Capture the cell that displays the provided text and extract its [X, Y] central coordinate. 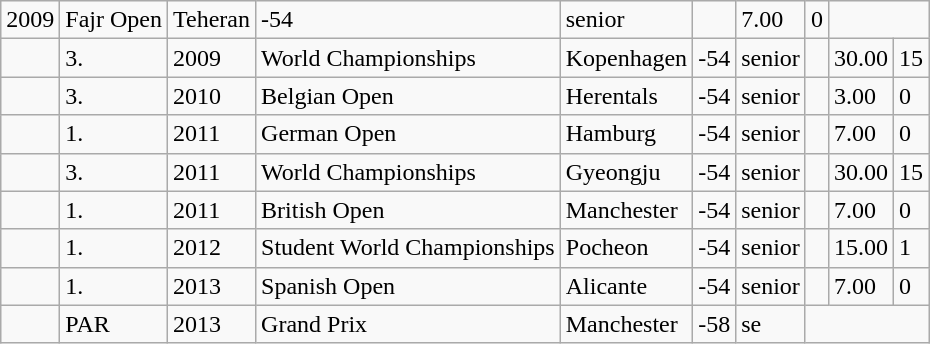
Teheran [212, 20]
Hamburg [626, 134]
PAR [114, 324]
German Open [408, 134]
Grand Prix [408, 324]
Kopenhagen [626, 58]
Spanish Open [408, 286]
Alicante [626, 286]
British Open [408, 210]
Fajr Open [114, 20]
Belgian Open [408, 96]
2012 [212, 248]
-58 [714, 324]
Pocheon [626, 248]
Student World Championships [408, 248]
2010 [212, 96]
3.00 [860, 96]
1 [912, 248]
se [771, 324]
Herentals [626, 96]
15.00 [860, 248]
Gyeongju [626, 172]
